Return (x, y) of the center of cell containing provided text 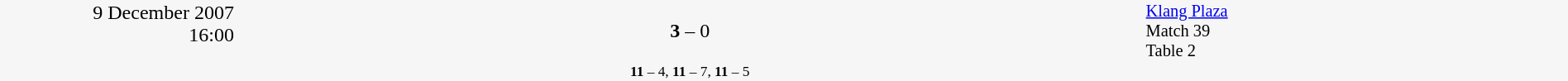
Klang PlazaMatch 39Table 2 (1356, 31)
9 December 200716:00 (117, 40)
3 – 0 (690, 31)
11 – 4, 11 – 7, 11 – 5 (690, 71)
